Identify which cell holds the provided text, then report its [x, y] central coordinate. 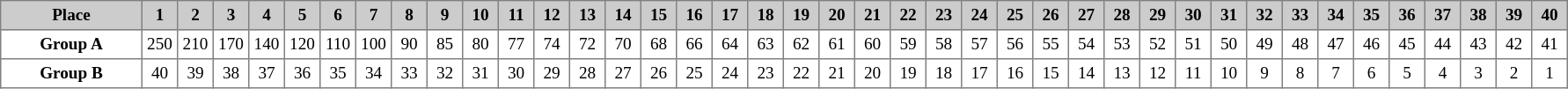
140 [267, 44]
41 [1550, 44]
56 [1015, 44]
55 [1051, 44]
74 [552, 44]
64 [729, 44]
48 [1300, 44]
68 [658, 44]
100 [373, 44]
47 [1336, 44]
Group A [71, 44]
57 [979, 44]
61 [837, 44]
43 [1478, 44]
210 [195, 44]
Group B [71, 74]
62 [801, 44]
63 [766, 44]
120 [302, 44]
66 [694, 44]
42 [1513, 44]
58 [943, 44]
46 [1371, 44]
77 [516, 44]
54 [1086, 44]
80 [480, 44]
Place [71, 16]
45 [1407, 44]
110 [338, 44]
170 [231, 44]
85 [444, 44]
51 [1193, 44]
60 [872, 44]
49 [1264, 44]
70 [623, 44]
72 [587, 44]
50 [1228, 44]
52 [1157, 44]
44 [1442, 44]
53 [1122, 44]
59 [908, 44]
250 [159, 44]
90 [409, 44]
